Scan for the cell matching the given text and deliver its [x, y] coordinate at center. 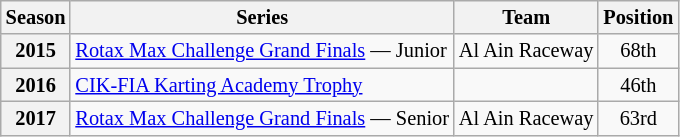
63rd [638, 118]
CIK-FIA Karting Academy Trophy [262, 85]
68th [638, 51]
Rotax Max Challenge Grand Finals — Senior [262, 118]
Season [36, 17]
2016 [36, 85]
Rotax Max Challenge Grand Finals — Junior [262, 51]
Position [638, 17]
46th [638, 85]
2017 [36, 118]
Series [262, 17]
2015 [36, 51]
Team [526, 17]
